Find where the given text appears and provide that cell's center as [x, y] coordinate. 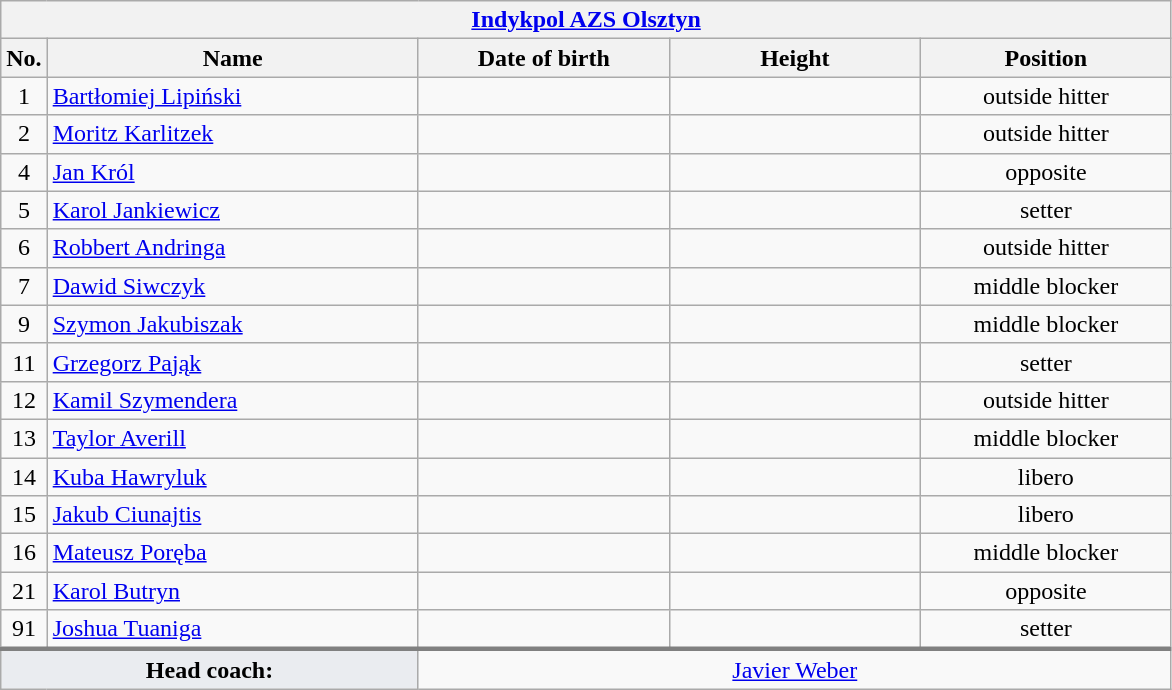
Grzegorz Pająk [232, 362]
4 [24, 172]
Taylor Averill [232, 438]
Jan Król [232, 172]
Mateusz Poręba [232, 553]
12 [24, 400]
21 [24, 591]
Bartłomiej Lipiński [232, 96]
13 [24, 438]
Height [794, 58]
16 [24, 553]
Karol Butryn [232, 591]
Name [232, 58]
5 [24, 210]
14 [24, 477]
7 [24, 286]
91 [24, 630]
Karol Jankiewicz [232, 210]
Szymon Jakubiszak [232, 324]
Indykpol AZS Olsztyn [586, 20]
6 [24, 248]
Kamil Szymendera [232, 400]
11 [24, 362]
15 [24, 515]
Jakub Ciunajtis [232, 515]
Robbert Andringa [232, 248]
Head coach: [210, 669]
Javier Weber [794, 669]
Joshua Tuaniga [232, 630]
2 [24, 134]
Moritz Karlitzek [232, 134]
9 [24, 324]
1 [24, 96]
Dawid Siwczyk [232, 286]
No. [24, 58]
Kuba Hawryluk [232, 477]
Position [1046, 58]
Date of birth [544, 58]
